Capture the cell that displays the provided text and extract its [X, Y] central coordinate. 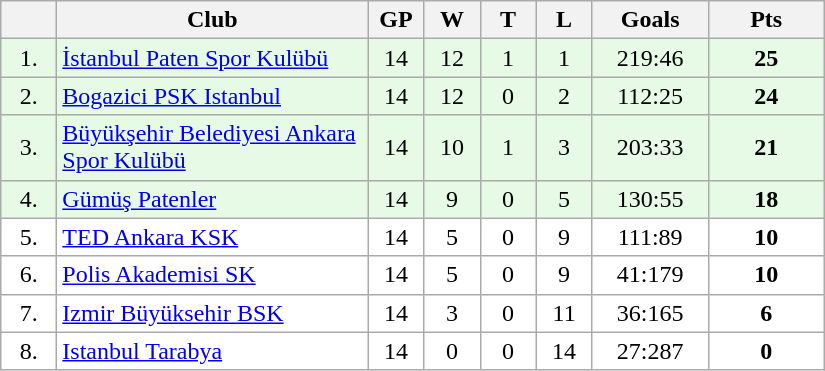
3. [29, 148]
T [508, 20]
1. [29, 58]
Bogazici PSK Istanbul [212, 96]
Gümüş Patenler [212, 199]
36:165 [650, 313]
L [564, 20]
18 [766, 199]
Club [212, 20]
5. [29, 237]
2. [29, 96]
2 [564, 96]
İstanbul Paten Spor Kulübü [212, 58]
Büyükşehir Belediyesi Ankara Spor Kulübü [212, 148]
219:46 [650, 58]
24 [766, 96]
TED Ankara KSK [212, 237]
25 [766, 58]
11 [564, 313]
6 [766, 313]
W [452, 20]
GP [396, 20]
Istanbul Tarabya [212, 351]
Pts [766, 20]
4. [29, 199]
21 [766, 148]
203:33 [650, 148]
41:179 [650, 275]
112:25 [650, 96]
130:55 [650, 199]
Polis Akademisi SK [212, 275]
8. [29, 351]
Goals [650, 20]
Izmir Büyüksehir BSK [212, 313]
27:287 [650, 351]
111:89 [650, 237]
7. [29, 313]
6. [29, 275]
